Identify which cell holds the provided text, then report its (X, Y) central coordinate. 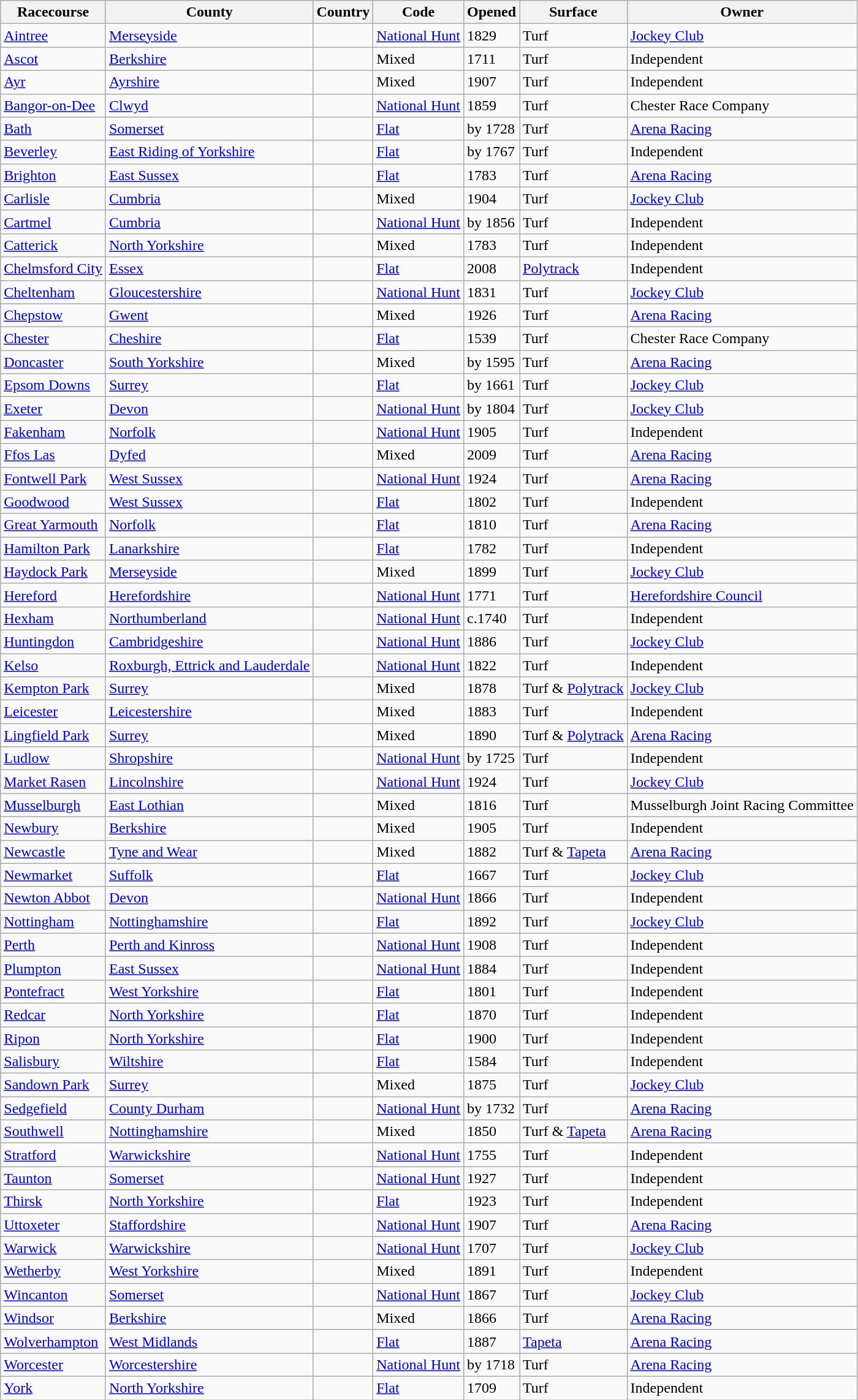
Shropshire (210, 759)
Warwick (53, 1248)
1899 (492, 572)
1883 (492, 712)
Country (343, 12)
Herefordshire Council (742, 595)
East Lothian (210, 805)
Wiltshire (210, 1062)
Opened (492, 12)
Newton Abbot (53, 898)
Epsom Downs (53, 385)
Wolverhampton (53, 1341)
by 1725 (492, 759)
Huntingdon (53, 641)
County Durham (210, 1108)
Chepstow (53, 316)
1890 (492, 735)
1891 (492, 1271)
Worcester (53, 1364)
Racecourse (53, 12)
1870 (492, 1015)
by 1804 (492, 409)
1859 (492, 105)
Taunton (53, 1178)
1810 (492, 525)
Tapeta (574, 1341)
Nottingham (53, 921)
Surface (574, 12)
1801 (492, 991)
Wetherby (53, 1271)
Catterick (53, 245)
Thirsk (53, 1201)
West Midlands (210, 1341)
Bath (53, 129)
1667 (492, 875)
Kempton Park (53, 689)
Chester (53, 339)
by 1595 (492, 362)
Goodwood (53, 502)
Salisbury (53, 1062)
Gwent (210, 316)
Essex (210, 268)
1886 (492, 641)
Windsor (53, 1318)
Great Yarmouth (53, 525)
Ascot (53, 59)
1831 (492, 292)
Cheltenham (53, 292)
Perth and Kinross (210, 945)
Kelso (53, 665)
Ludlow (53, 759)
by 1767 (492, 152)
Hexham (53, 618)
by 1718 (492, 1364)
1926 (492, 316)
Chelmsford City (53, 268)
Hamilton Park (53, 548)
Sedgefield (53, 1108)
by 1661 (492, 385)
Redcar (53, 1015)
by 1732 (492, 1108)
Leicester (53, 712)
1539 (492, 339)
Musselburgh Joint Racing Committee (742, 805)
by 1856 (492, 222)
Pontefract (53, 991)
c.1740 (492, 618)
Polytrack (574, 268)
Southwell (53, 1132)
Carlisle (53, 199)
Doncaster (53, 362)
1867 (492, 1295)
1782 (492, 548)
Brighton (53, 175)
1923 (492, 1201)
1755 (492, 1155)
Fontwell Park (53, 479)
York (53, 1388)
1829 (492, 36)
Roxburgh, Ettrick and Lauderdale (210, 665)
1878 (492, 689)
by 1728 (492, 129)
1875 (492, 1085)
Newbury (53, 828)
Cartmel (53, 222)
Exeter (53, 409)
Dyfed (210, 455)
1584 (492, 1062)
Lingfield Park (53, 735)
1900 (492, 1039)
Haydock Park (53, 572)
2009 (492, 455)
Market Rasen (53, 782)
1850 (492, 1132)
1802 (492, 502)
2008 (492, 268)
Fakenham (53, 432)
Uttoxeter (53, 1225)
Bangor-on-Dee (53, 105)
Gloucestershire (210, 292)
1707 (492, 1248)
Wincanton (53, 1295)
Cambridgeshire (210, 641)
Owner (742, 12)
Cheshire (210, 339)
Leicestershire (210, 712)
South Yorkshire (210, 362)
1884 (492, 968)
Ffos Las (53, 455)
Staffordshire (210, 1225)
1927 (492, 1178)
Clwyd (210, 105)
Aintree (53, 36)
Suffolk (210, 875)
1892 (492, 921)
1771 (492, 595)
County (210, 12)
Perth (53, 945)
1822 (492, 665)
East Riding of Yorkshire (210, 152)
Hereford (53, 595)
Newmarket (53, 875)
Lanarkshire (210, 548)
Stratford (53, 1155)
Northumberland (210, 618)
1709 (492, 1388)
1882 (492, 852)
Lincolnshire (210, 782)
Tyne and Wear (210, 852)
Ayrshire (210, 82)
Beverley (53, 152)
1711 (492, 59)
1887 (492, 1341)
Worcestershire (210, 1364)
Ripon (53, 1039)
Ayr (53, 82)
Sandown Park (53, 1085)
Newcastle (53, 852)
Herefordshire (210, 595)
Code (419, 12)
Plumpton (53, 968)
1908 (492, 945)
1904 (492, 199)
Musselburgh (53, 805)
1816 (492, 805)
